Identify which cell holds the provided text, then report its (x, y) central coordinate. 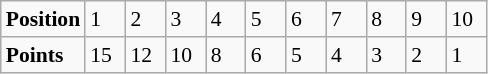
Position (43, 19)
12 (145, 55)
15 (105, 55)
7 (346, 19)
Points (43, 55)
9 (426, 19)
